Return the (x, y) coordinate for the center point of the cell that contains the specified text.  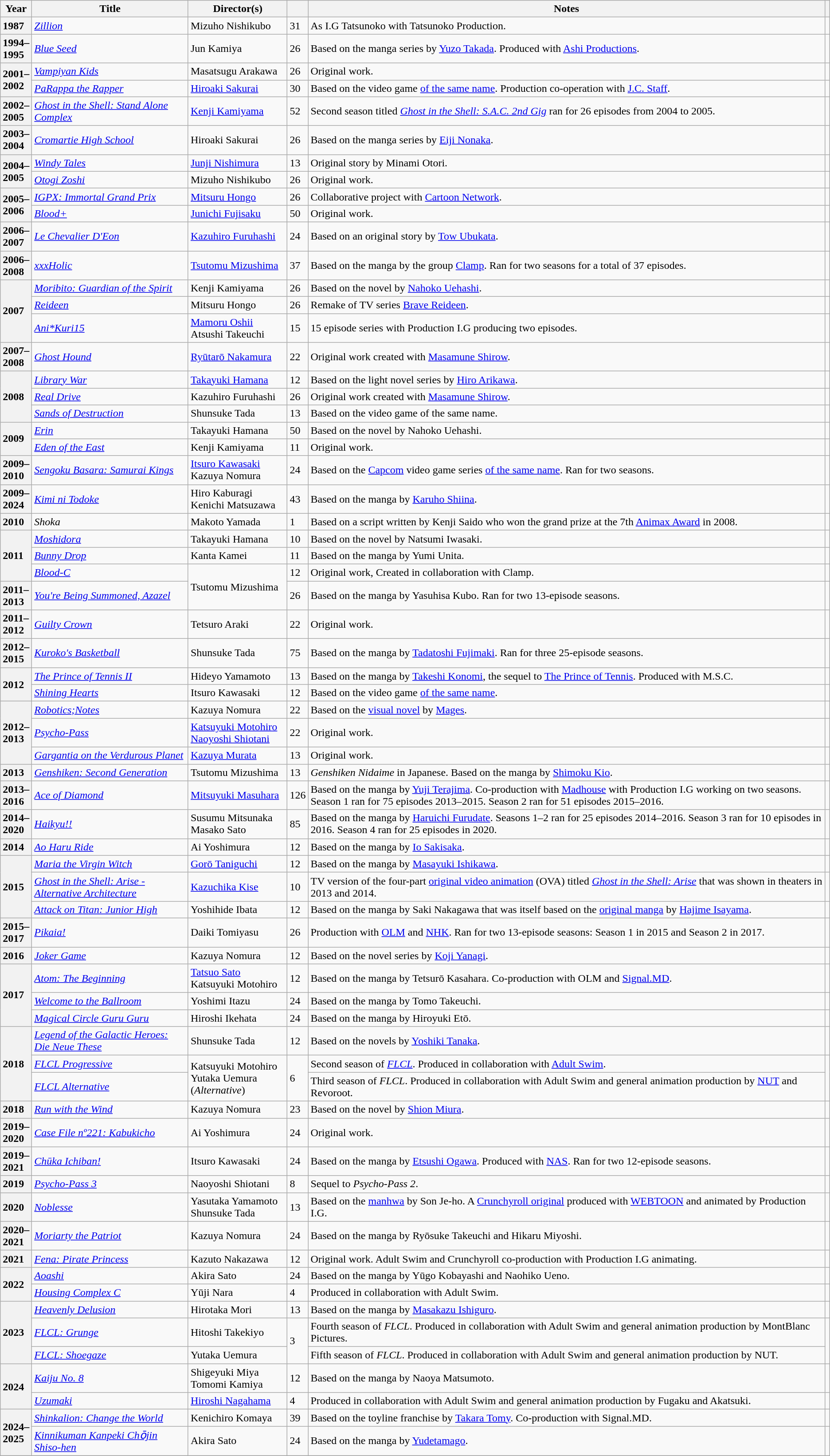
IGPX: Immortal Grand Prix (110, 197)
2020 (16, 1207)
2024 (16, 1387)
52 (298, 111)
Yoshihide Ibata (238, 909)
Shinkalion: Change the World (110, 1418)
FLCL Alternative (110, 1087)
Based on the novels by Yoshiki Tanaka. (567, 1041)
Blood+ (110, 213)
Shigeyuki MiyaTomomi Kamiya (238, 1378)
Sequel to Psycho-Pass 2. (567, 1184)
Based on the manga by Hiroyuki Etō. (567, 1018)
Welcome to the Ballroom (110, 1001)
2011–2012 (16, 625)
2022 (16, 1284)
Original story by Minami Otori. (567, 163)
As I.G Tatsunoko with Tatsunoko Production. (567, 26)
2024–2025 (16, 1433)
Real Drive (110, 397)
Kaiju No. 8 (110, 1378)
1 (298, 522)
Aoashi (110, 1275)
Based on the manga by Masayuki Ishikawa. (567, 864)
Sengoku Basara: Samurai Kings (110, 470)
2019 (16, 1184)
Genshiken: Second Generation (110, 772)
2011–2013 (16, 595)
Third season of FLCL. Produced in collaboration with Adult Swim and general animation production by NUT and Revoroot. (567, 1087)
Robotics;Notes (110, 710)
Psycho-Pass (110, 733)
Cromartie High School (110, 140)
Based on the manga by Yumi Unita. (567, 555)
Moribito: Guardian of the Spirit (110, 288)
FLCL Progressive (110, 1064)
You're Being Summoned, Azazel (110, 595)
Based on the light novel series by Hiro Arikawa. (567, 380)
Blood-C (110, 572)
Based on the manga by Naoya Matsumoto. (567, 1378)
Vampiyan Kids (110, 71)
Kimi ni Todoke (110, 499)
39 (298, 1418)
Ani*Kuri15 (110, 328)
Bunny Drop (110, 555)
Itsuro KawasakiKazuya Nomura (238, 470)
Fena: Pirate Princess (110, 1259)
Tatsuo SatoKatsuyuki Motohiro (238, 979)
2004–2005 (16, 171)
Kazuchika Kise (238, 886)
Uzumaki (110, 1401)
Ghost Hound (110, 357)
Hiro KaburagiKenichi Matsuzawa (238, 499)
Collaborative project with Cartoon Network. (567, 197)
Based on the novel by Natsumi Iwasaki. (567, 539)
Le Chevalier D'Eon (110, 236)
Original work. Adult Swim and Crunchyroll co-production with Production I.G animating. (567, 1259)
Otogi Zoshi (110, 180)
Jun Kamiya (238, 49)
Notes (567, 9)
Kazuto Nakazawa (238, 1259)
Atom: The Beginning (110, 979)
85 (298, 824)
Title (110, 9)
15 (298, 328)
Based on the video game of the same name. Production co-operation with J.C. Staff. (567, 88)
Junichi Fujisaku (238, 213)
Guilty Crown (110, 625)
Second season titled Ghost in the Shell: S.A.C. 2nd Gig ran for 26 episodes from 2004 to 2005. (567, 111)
2007–2008 (16, 357)
2012–2015 (16, 653)
2003–2004 (16, 140)
1994–1995 (16, 49)
Pikaia! (110, 933)
Based on a script written by Kenji Saido who won the grand prize at the 7th Animax Award in 2008. (567, 522)
Katsuyuki MotohiroNaoyoshi Shiotani (238, 733)
Mitsuyuki Masuhara (238, 795)
2015–2017 (16, 933)
The Prince of Tennis II (110, 676)
Based on the toyline franchise by Takara Tomy. Co-production with Signal.MD. (567, 1418)
Masatsugu Arakawa (238, 71)
Tetsuro Araki (238, 625)
23 (298, 1110)
Production with OLM and NHK. Ran for two 13-episode seasons: Season 1 in 2015 and Season 2 in 2017. (567, 933)
2009–2024 (16, 499)
2017 (16, 996)
Based on an original story by Tow Ubukata. (567, 236)
Yasutaka YamamotoShunsuke Tada (238, 1207)
Shoka (110, 522)
Haikyu!! (110, 824)
2009 (16, 439)
1987 (16, 26)
8 (298, 1184)
43 (298, 499)
75 (298, 653)
2002–2005 (16, 111)
Based on the Capcom video game series of the same name. Ran for two seasons. (567, 470)
2013–2016 (16, 795)
Ace of Diamond (110, 795)
2001–2002 (16, 80)
Kinnikuman Kanpeki Chо̄jin Shiso-hen (110, 1441)
Magical Circle Guru Guru (110, 1018)
2005–2006 (16, 205)
Original work, Created in collaboration with Clamp. (567, 572)
2010 (16, 522)
Junji Nishimura (238, 163)
Library War (110, 380)
Fifth season of FLCL. Produced in collaboration with Adult Swim and general animation production by NUT. (567, 1355)
Based on the manga by Tetsurō Kasahara. Co-production with OLM and Signal.MD. (567, 979)
2011 (16, 555)
Eden of the East (110, 447)
Hideyo Yamamoto (238, 676)
Case File nº221: Kabukicho (110, 1132)
Based on the manga by Saki Nakagawa that was itself based on the original manga by Hajime Isayama. (567, 909)
2007 (16, 311)
Moriarty the Patriot (110, 1236)
Housing Complex C (110, 1292)
Based on the manga series by Eiji Nonaka. (567, 140)
Based on the manga by Karuho Shiina. (567, 499)
Psycho-Pass 3 (110, 1184)
Produced in collaboration with Adult Swim and general animation production by Fugaku and Akatsuki. (567, 1401)
Based on the manga by Yūgo Kobayashi and Naohiko Ueno. (567, 1275)
Based on the manga by the group Clamp. Ran for two seasons for a total of 37 episodes. (567, 265)
2015 (16, 886)
30 (298, 88)
Hirotaka Mori (238, 1309)
2009–2010 (16, 470)
Shining Hearts (110, 693)
15 episode series with Production I.G producing two episodes. (567, 328)
2012–2013 (16, 733)
Produced in collaboration with Adult Swim. (567, 1292)
31 (298, 26)
Second season of FLCL. Produced in collaboration with Adult Swim. (567, 1064)
Heavenly Delusion (110, 1309)
Blue Seed (110, 49)
Ghost in the Shell: Arise - Alternative Architecture (110, 886)
Chūka Ichiban! (110, 1161)
2014–2020 (16, 824)
Based on the manga by Yudetamago. (567, 1441)
Ao Haru Ride (110, 847)
Moshidora (110, 539)
Genshiken Nidaime in Japanese. Based on the manga by Shimoku Kio. (567, 772)
Based on the visual novel by Mages. (567, 710)
126 (298, 795)
Maria the Virgin Witch (110, 864)
2012 (16, 685)
2013 (16, 772)
Kuroko's Basketball (110, 653)
Based on the manhwa by Son Je-ho. A Crunchyroll original produced with WEBTOON and animated by Production I.G. (567, 1207)
Legend of the Galactic Heroes: Die Neue These (110, 1041)
Based on the manga by Masakazu Ishiguro. (567, 1309)
FLCL: Grunge (110, 1333)
Yūji Nara (238, 1292)
Kenichiro Komaya (238, 1418)
3 (298, 1341)
Hiroshi Ikehata (238, 1018)
PaRappa the Rapper (110, 88)
Erin (110, 430)
Makoto Yamada (238, 522)
Reideen (110, 305)
Based on the novel series by Koji Yanagi. (567, 955)
Yutaka Uemura (238, 1355)
Based on the manga by Io Sakisaka. (567, 847)
Remake of TV series Brave Reideen. (567, 305)
Mamoru OshiiAtsushi Takeuchi (238, 328)
xxxHolic (110, 265)
6 (298, 1078)
Naoyoshi Shiotani (238, 1184)
FLCL: Shoegaze (110, 1355)
2021 (16, 1259)
Year (16, 9)
Based on the manga by Etsushi Ogawa. Produced with NAS. Ran for two 12-episode seasons. (567, 1161)
Hitoshi Takekiyo (238, 1333)
Based on the manga by Tadatoshi Fujimaki. Ran for three 25-episode seasons. (567, 653)
Fourth season of FLCL. Produced in collaboration with Adult Swim and general animation production by MontBlanc Pictures. (567, 1333)
Director(s) (238, 9)
Ghost in the Shell: Stand Alone Complex (110, 111)
Kanta Kamei (238, 555)
Sands of Destruction (110, 413)
2019–2020 (16, 1132)
2008 (16, 397)
2019–2021 (16, 1161)
Zillion (110, 26)
Gargantia on the Verdurous Planet (110, 756)
Ryūtarō Nakamura (238, 357)
Attack on Titan: Junior High (110, 909)
Based on the manga by Tomo Takeuchi. (567, 1001)
2016 (16, 955)
Hiroshi Nagahama (238, 1401)
2023 (16, 1332)
Gorō Taniguchi (238, 864)
Based on the manga series by Yuzo Takada. Produced with Ashi Productions. (567, 49)
37 (298, 265)
Based on the manga by Ryōsuke Takeuchi and Hikaru Miyoshi. (567, 1236)
Joker Game (110, 955)
TV version of the four-part original video animation (OVA) titled Ghost in the Shell: Arise that was shown in theaters in 2013 and 2014. (567, 886)
Susumu MitsunakaMasako Sato (238, 824)
2020–2021 (16, 1236)
2006–2008 (16, 265)
Kazuya Murata (238, 756)
Based on the manga by Takeshi Konomi, the sequel to The Prince of Tennis. Produced with M.S.C. (567, 676)
Yoshimi Itazu (238, 1001)
Daiki Tomiyasu (238, 933)
2014 (16, 847)
Based on the manga by Yasuhisa Kubo. Ran for two 13-episode seasons. (567, 595)
Noblesse (110, 1207)
Katsuyuki MotohiroYutaka Uemura (Alternative) (238, 1078)
Based on the novel by Shion Miura. (567, 1110)
Windy Tales (110, 163)
2006–2007 (16, 236)
Run with the Wind (110, 1110)
